Scan for the cell matching the given text and deliver its (X, Y) coordinate at center. 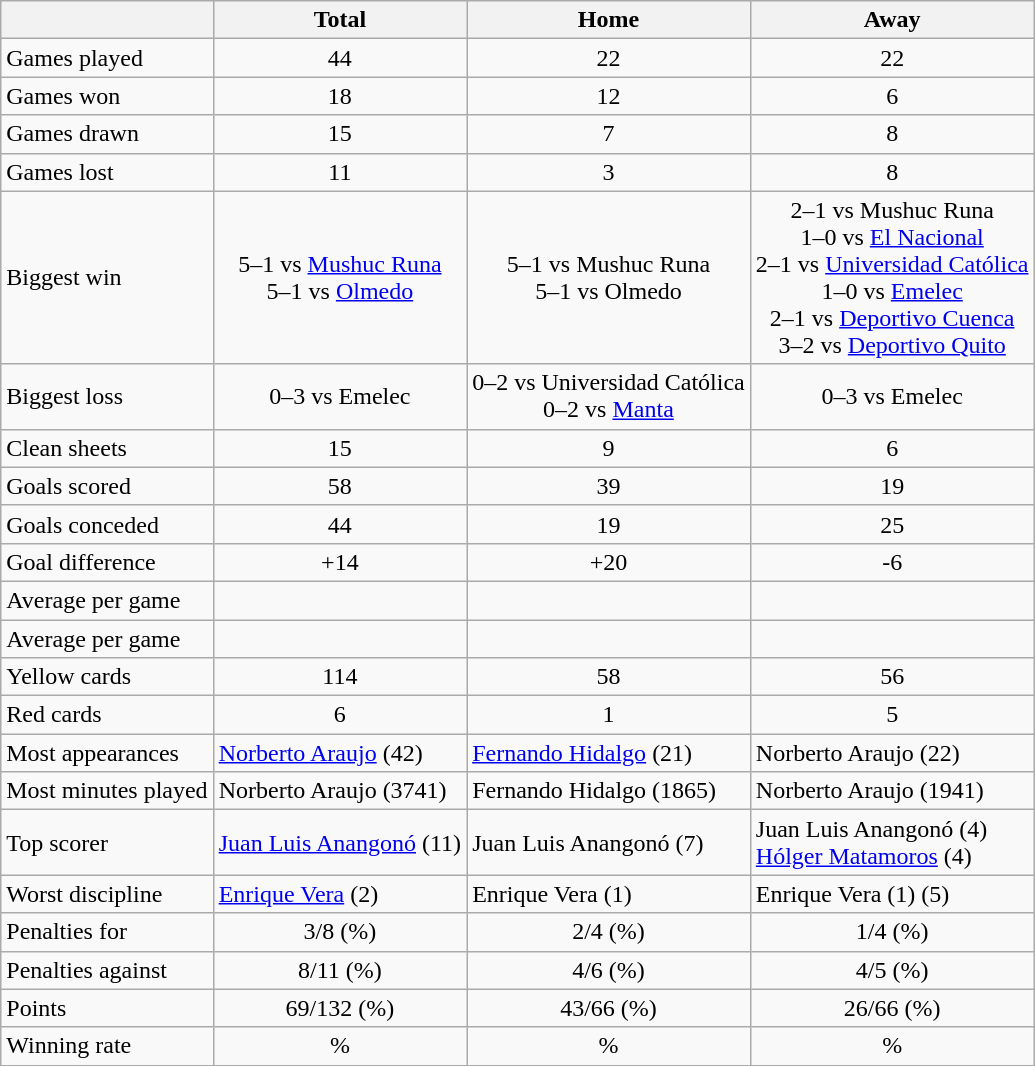
4/6 (%) (609, 970)
Games won (107, 96)
114 (340, 677)
11 (340, 172)
Goals conceded (107, 524)
Biggest loss (107, 396)
Games lost (107, 172)
Norberto Araujo (1941) (892, 791)
Enrique Vera (1) (609, 894)
Penalties against (107, 970)
3/8 (%) (340, 932)
Most appearances (107, 753)
Total (340, 20)
+14 (340, 562)
69/132 (%) (340, 1008)
+20 (609, 562)
8/11 (%) (340, 970)
3 (609, 172)
2/4 (%) (609, 932)
5 (892, 715)
Clean sheets (107, 448)
Top scorer (107, 842)
Norberto Araujo (3741) (340, 791)
Games played (107, 58)
25 (892, 524)
Penalties for (107, 932)
Enrique Vera (1) (5) (892, 894)
2–1 vs Mushuc Runa1–0 vs El Nacional2–1 vs Universidad Católica1–0 vs Emelec2–1 vs Deportivo Cuenca3–2 vs Deportivo Quito (892, 278)
12 (609, 96)
Fernando Hidalgo (21) (609, 753)
4/5 (%) (892, 970)
Winning rate (107, 1046)
Most minutes played (107, 791)
Biggest win (107, 278)
Away (892, 20)
39 (609, 486)
Goals scored (107, 486)
Yellow cards (107, 677)
Norberto Araujo (22) (892, 753)
Games drawn (107, 134)
0–2 vs Universidad Católica0–2 vs Manta (609, 396)
Norberto Araujo (42) (340, 753)
Points (107, 1008)
56 (892, 677)
Goal difference (107, 562)
Enrique Vera (2) (340, 894)
Juan Luis Anangonó (4) Hólger Matamoros (4) (892, 842)
26/66 (%) (892, 1008)
Juan Luis Anangonó (7) (609, 842)
43/66 (%) (609, 1008)
Red cards (107, 715)
Home (609, 20)
Juan Luis Anangonó (11) (340, 842)
Fernando Hidalgo (1865) (609, 791)
Worst discipline (107, 894)
18 (340, 96)
-6 (892, 562)
1/4 (%) (892, 932)
9 (609, 448)
7 (609, 134)
1 (609, 715)
